From the cell containing the given text, extract its center point as [x, y] coordinate. 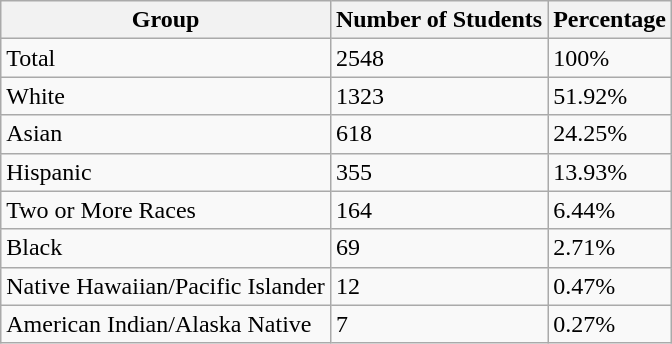
355 [438, 172]
0.27% [610, 324]
0.47% [610, 286]
13.93% [610, 172]
100% [610, 58]
2548 [438, 58]
51.92% [610, 96]
Asian [166, 134]
Native Hawaiian/Pacific Islander [166, 286]
2.71% [610, 248]
Percentage [610, 20]
12 [438, 286]
Total [166, 58]
American Indian/Alaska Native [166, 324]
164 [438, 210]
Number of Students [438, 20]
Hispanic [166, 172]
618 [438, 134]
24.25% [610, 134]
1323 [438, 96]
6.44% [610, 210]
Two or More Races [166, 210]
69 [438, 248]
7 [438, 324]
Group [166, 20]
White [166, 96]
Black [166, 248]
